Extract the (X, Y) coordinate from the center of the cell holding the provided text.  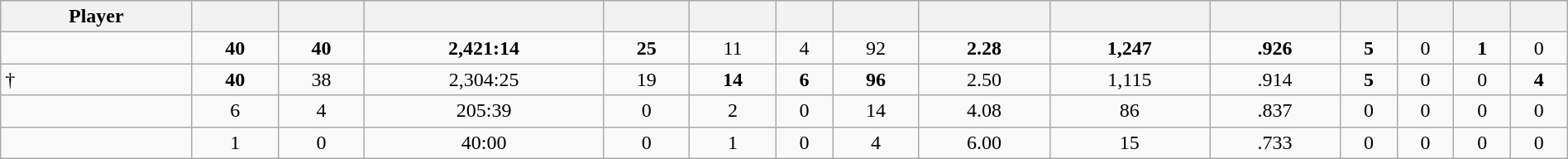
2.50 (984, 79)
6.00 (984, 142)
4.08 (984, 111)
11 (733, 48)
.733 (1275, 142)
2,304:25 (485, 79)
19 (646, 79)
38 (321, 79)
2.28 (984, 48)
2,421:14 (485, 48)
2 (733, 111)
.914 (1275, 79)
40:00 (485, 142)
1,115 (1130, 79)
Player (96, 17)
† (96, 79)
25 (646, 48)
92 (876, 48)
.837 (1275, 111)
15 (1130, 142)
96 (876, 79)
1,247 (1130, 48)
205:39 (485, 111)
.926 (1275, 48)
86 (1130, 111)
